Find where the given text appears and provide that cell's center as (X, Y) coordinate. 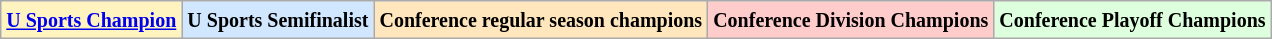
U Sports Semifinalist (278, 20)
U Sports Champion (92, 20)
Conference Playoff Champions (1132, 20)
Conference Division Champions (851, 20)
Conference regular season champions (541, 20)
